For the text-containing cell, return its midpoint in (x, y) coordinate format. 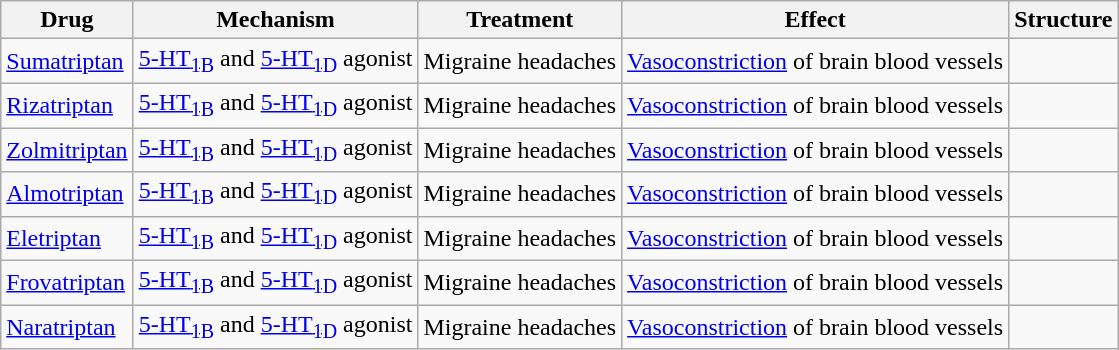
Structure (1064, 20)
Rizatriptan (67, 105)
Effect (816, 20)
Drug (67, 20)
Sumatriptan (67, 61)
Zolmitriptan (67, 150)
Mechanism (276, 20)
Eletriptan (67, 238)
Treatment (520, 20)
Naratriptan (67, 327)
Almotriptan (67, 194)
Frovatriptan (67, 283)
